Locate the cell with the specified text and output its [x, y] center coordinate. 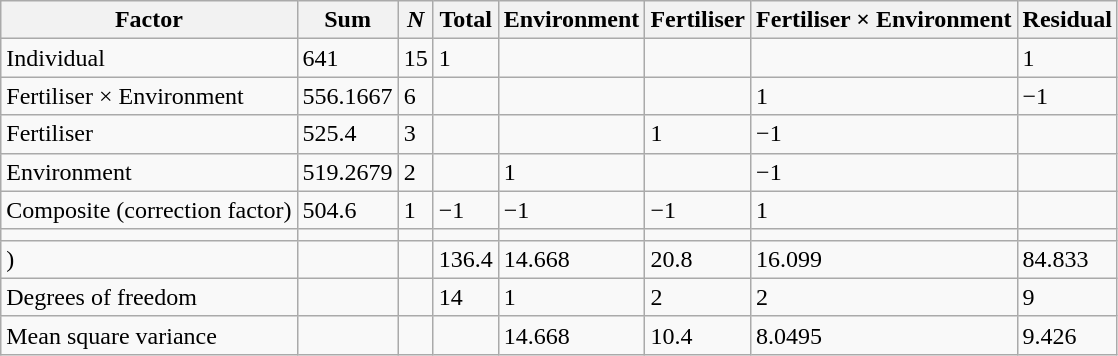
504.6 [348, 210]
9 [1067, 297]
84.833 [1067, 259]
641 [348, 58]
20.8 [698, 259]
6 [416, 96]
Residual [1067, 20]
136.4 [466, 259]
556.1667 [348, 96]
16.099 [884, 259]
Factor [149, 20]
525.4 [348, 134]
N [416, 20]
Individual [149, 58]
10.4 [698, 335]
14 [466, 297]
3 [416, 134]
Mean square variance [149, 335]
) [149, 259]
15 [416, 58]
Total [466, 20]
519.2679 [348, 172]
Sum [348, 20]
8.0495 [884, 335]
9.426 [1067, 335]
Degrees of freedom [149, 297]
Composite (correction factor) [149, 210]
